Return (x, y) of the center of cell containing provided text 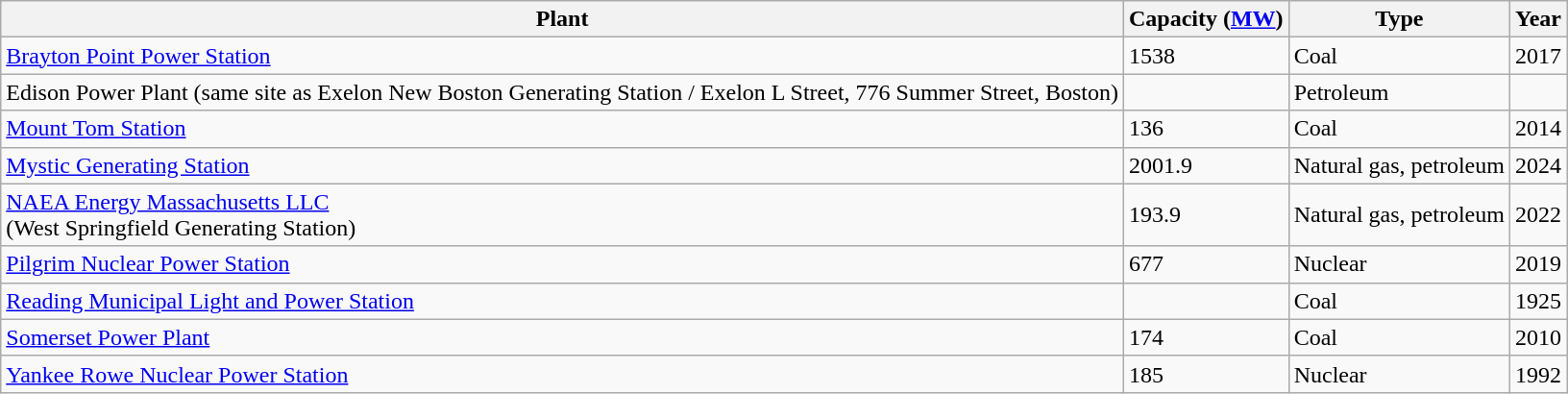
2010 (1537, 337)
NAEA Energy Massachusetts LLC(West Springfield Generating Station) (563, 215)
Petroleum (1399, 92)
2014 (1537, 129)
Somerset Power Plant (563, 337)
185 (1206, 374)
Pilgrim Nuclear Power Station (563, 264)
136 (1206, 129)
2022 (1537, 215)
Mount Tom Station (563, 129)
2019 (1537, 264)
174 (1206, 337)
1992 (1537, 374)
Reading Municipal Light and Power Station (563, 301)
677 (1206, 264)
Brayton Point Power Station (563, 56)
2017 (1537, 56)
193.9 (1206, 215)
2001.9 (1206, 165)
Type (1399, 19)
Plant (563, 19)
2024 (1537, 165)
1925 (1537, 301)
Capacity (MW) (1206, 19)
Year (1537, 19)
Edison Power Plant (same site as Exelon New Boston Generating Station / Exelon L Street, 776 Summer Street, Boston) (563, 92)
Mystic Generating Station (563, 165)
1538 (1206, 56)
Yankee Rowe Nuclear Power Station (563, 374)
